Detect which cell encompasses the target text, then output its (X, Y) center coordinate. 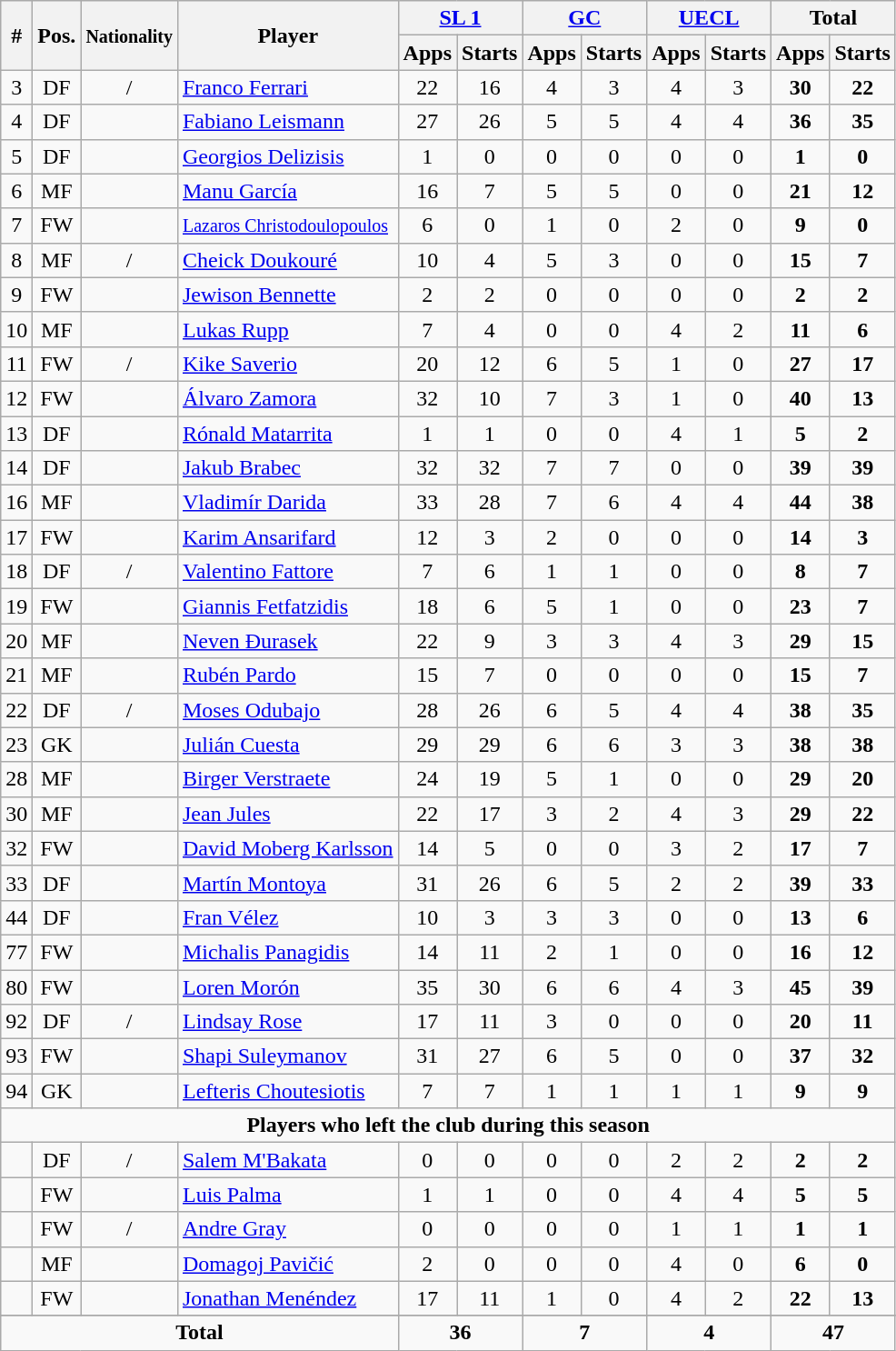
Valentino Fattore (287, 572)
Player (287, 35)
Karim Ansarifard (287, 537)
92 (16, 1022)
UECL (709, 18)
Andre Gray (287, 1229)
94 (16, 1091)
45 (801, 986)
Jean Jules (287, 814)
# (16, 35)
David Moberg Karlsson (287, 848)
80 (16, 986)
Manu García (287, 191)
77 (16, 952)
SL 1 (460, 18)
Michalis Panagidis (287, 952)
Lefteris Choutesiotis (287, 1091)
Moses Odubajo (287, 710)
Jakub Brabec (287, 468)
Georgios Delizisis (287, 156)
Kike Saverio (287, 364)
Vladimír Darida (287, 503)
Luis Palma (287, 1195)
Players who left the club during this season (449, 1126)
Giannis Fetfatzidis (287, 606)
Rubén Pardo (287, 675)
Franco Ferrari (287, 87)
Lazaros Christodoulopoulos (287, 225)
Jonathan Menéndez (287, 1298)
Lukas Rupp (287, 329)
GC (585, 18)
Fran Vélez (287, 917)
Salem M'Bakata (287, 1160)
Loren Morón (287, 986)
Julián Cuesta (287, 745)
Birger Verstraete (287, 779)
47 (834, 1333)
Cheick Doukouré (287, 260)
Lindsay Rose (287, 1022)
Shapi Suleymanov (287, 1056)
93 (16, 1056)
Nationality (129, 35)
Fabiano Leismann (287, 122)
Domagoj Pavičić (287, 1264)
Jewison Bennette (287, 295)
Neven Đurasek (287, 641)
24 (427, 779)
37 (801, 1056)
Álvaro Zamora (287, 398)
Rónald Matarrita (287, 434)
Pos. (56, 35)
40 (801, 398)
Martín Montoya (287, 883)
